Scan for the cell matching the given text and deliver its [x, y] coordinate at center. 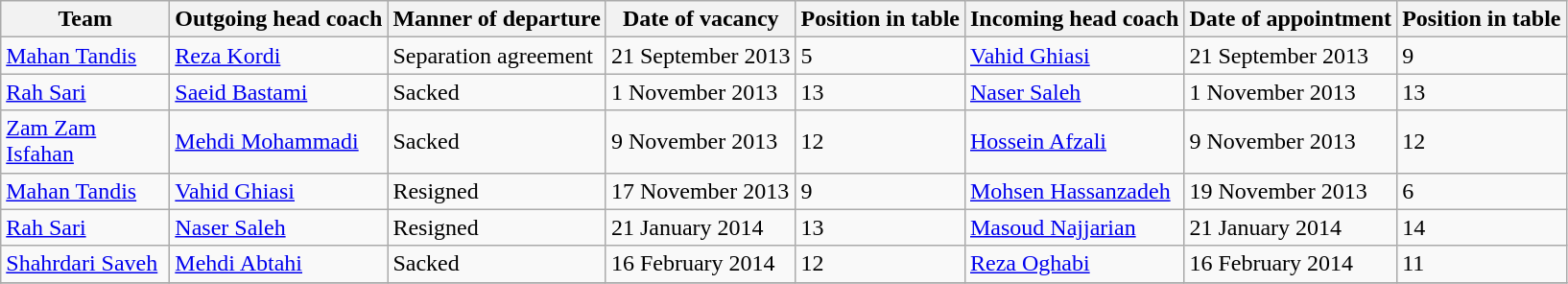
Shahrdari Saveh [85, 264]
Hossein Afzali [1074, 142]
Mehdi Mohammadi [278, 142]
Outgoing head coach [278, 19]
Saeid Bastami [278, 92]
Team [85, 19]
Mohsen Hassanzadeh [1074, 191]
Masoud Najjarian [1074, 227]
Reza Oghabi [1074, 264]
17 November 2013 [701, 191]
Reza Kordi [278, 56]
11 [1482, 264]
5 [880, 56]
14 [1482, 227]
Date of appointment [1291, 19]
Zam Zam Isfahan [85, 142]
Manner of departure [497, 19]
Separation agreement [497, 56]
6 [1482, 191]
Incoming head coach [1074, 19]
Mehdi Abtahi [278, 264]
Date of vacancy [701, 19]
19 November 2013 [1291, 191]
